For the text-containing cell, return its midpoint in (X, Y) coordinate format. 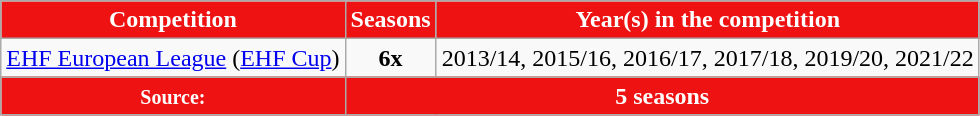
2013/14, 2015/16, 2016/17, 2017/18, 2019/20, 2021/22 (708, 58)
6x (390, 58)
EHF European League (EHF Cup) (173, 58)
5 seasons (662, 96)
Seasons (390, 20)
Source: (173, 96)
Year(s) in the competition (708, 20)
Competition (173, 20)
